From the cell containing the given text, extract its center point as [X, Y] coordinate. 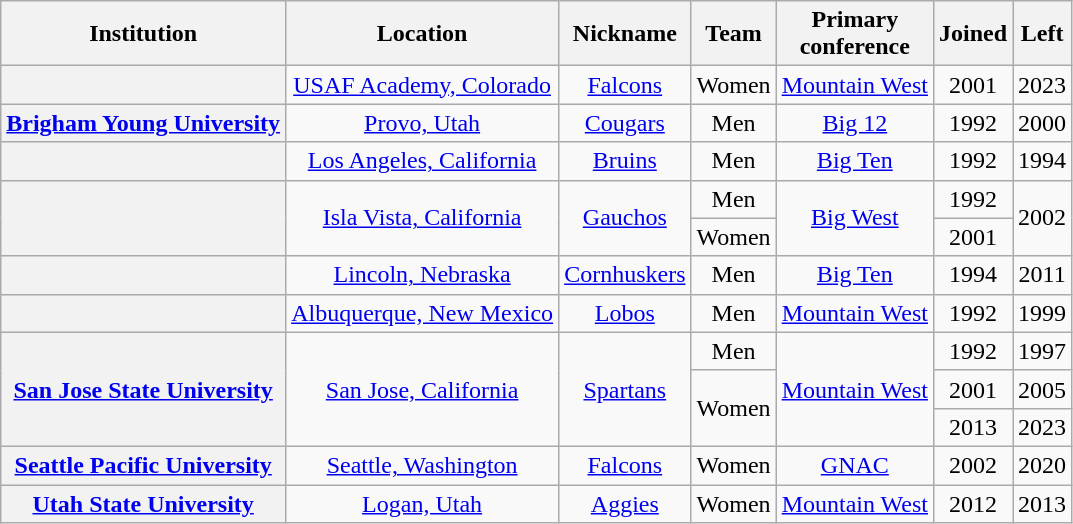
Big 12 [854, 123]
Big West [854, 218]
San Jose State University [144, 389]
2000 [1042, 123]
Seattle, Washington [422, 465]
Lobos [625, 313]
Left [1042, 34]
Institution [144, 34]
Aggies [625, 503]
USAF Academy, Colorado [422, 85]
Provo, Utah [422, 123]
San Jose, California [422, 389]
Location [422, 34]
Logan, Utah [422, 503]
1997 [1042, 351]
2005 [1042, 389]
Cougars [625, 123]
Isla Vista, California [422, 218]
Joined [972, 34]
Bruins [625, 161]
Los Angeles, California [422, 161]
2011 [1042, 275]
Cornhuskers [625, 275]
GNAC [854, 465]
Seattle Pacific University [144, 465]
1999 [1042, 313]
Nickname [625, 34]
Brigham Young University [144, 123]
Gauchos [625, 218]
Primaryconference [854, 34]
2012 [972, 503]
Team [734, 34]
Lincoln, Nebraska [422, 275]
Albuquerque, New Mexico [422, 313]
2020 [1042, 465]
Spartans [625, 389]
Utah State University [144, 503]
